Detect which cell encompasses the target text, then output its (x, y) center coordinate. 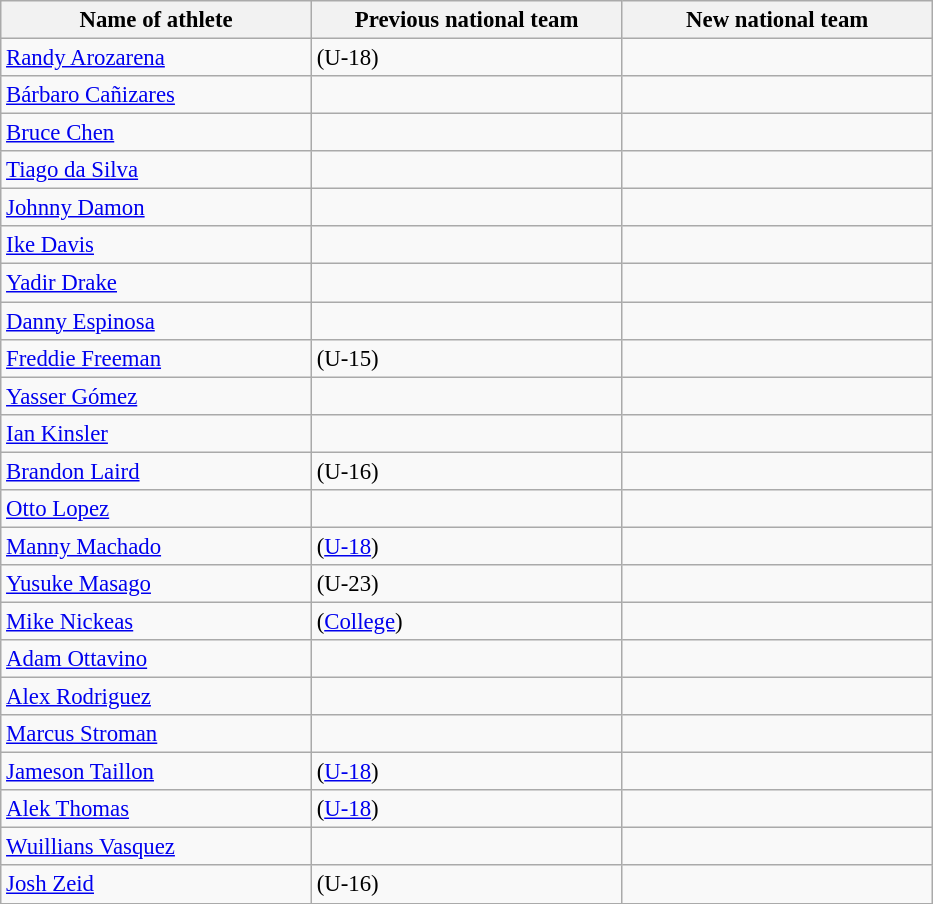
Yadir Drake (156, 283)
Otto Lopez (156, 509)
Freddie Freeman (156, 358)
Bruce Chen (156, 133)
Ike Davis (156, 245)
Tiago da Silva (156, 170)
Josh Zeid (156, 885)
Name of athlete (156, 20)
Yasser Gómez (156, 396)
New national team (778, 20)
Adam Ottavino (156, 659)
Ian Kinsler (156, 433)
Mike Nickeas (156, 621)
(U-15) (466, 358)
Alek Thomas (156, 809)
Randy Arozarena (156, 58)
Alex Rodriguez (156, 697)
(U-23) (466, 584)
(College) (466, 621)
Yusuke Masago (156, 584)
Danny Espinosa (156, 321)
Wuillians Vasquez (156, 847)
Manny Machado (156, 546)
Johnny Damon (156, 208)
Bárbaro Cañizares (156, 95)
Jameson Taillon (156, 772)
Previous national team (466, 20)
Brandon Laird (156, 471)
Marcus Stroman (156, 734)
